Provide the (X, Y) coordinate of the cell's center where the given text is located.  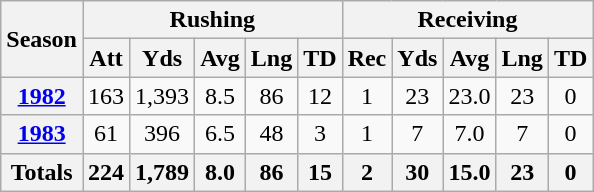
Rushing (212, 20)
Att (106, 58)
7.0 (470, 134)
1982 (42, 96)
3 (320, 134)
224 (106, 172)
Rec (367, 58)
1,789 (162, 172)
30 (418, 172)
1983 (42, 134)
15.0 (470, 172)
396 (162, 134)
8.5 (220, 96)
163 (106, 96)
12 (320, 96)
Receiving (468, 20)
8.0 (220, 172)
23.0 (470, 96)
Season (42, 39)
48 (271, 134)
Totals (42, 172)
1,393 (162, 96)
6.5 (220, 134)
15 (320, 172)
61 (106, 134)
2 (367, 172)
